Return (x, y) of the center of cell containing provided text 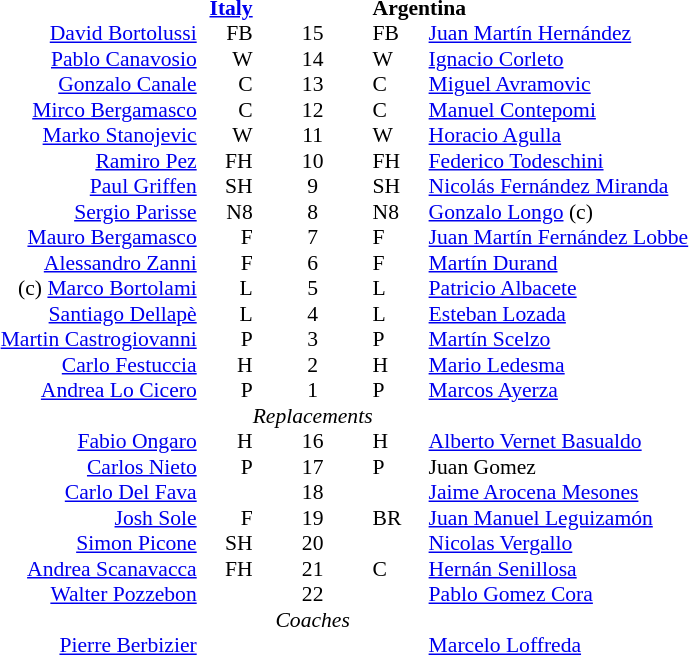
BR (401, 518)
17 (313, 467)
18 (313, 493)
19 (313, 518)
11 (313, 135)
4 (313, 314)
15 (313, 33)
12 (313, 110)
1 (313, 391)
6 (313, 263)
Coaches (313, 620)
21 (313, 569)
14 (313, 59)
8 (313, 212)
13 (313, 85)
16 (313, 441)
2 (313, 365)
22 (313, 595)
5 (313, 289)
Replacements (313, 416)
20 (313, 543)
3 (313, 339)
9 (313, 187)
10 (313, 161)
7 (313, 237)
